Capture the cell that displays the provided text and extract its [x, y] central coordinate. 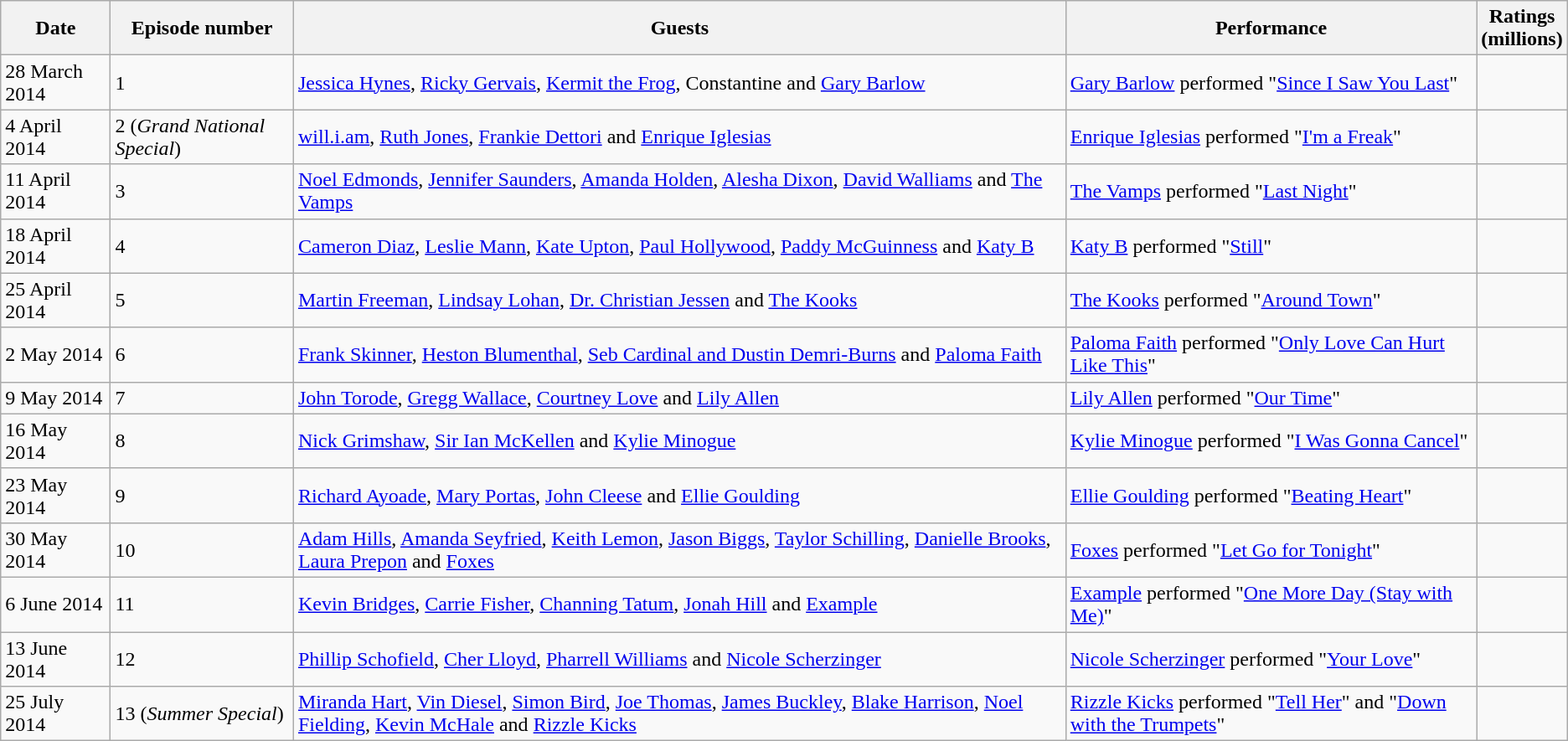
Kylie Minogue performed "I Was Gonna Cancel" [1271, 440]
Gary Barlow performed "Since I Saw You Last" [1271, 82]
Noel Edmonds, Jennifer Saunders, Amanda Holden, Alesha Dixon, David Walliams and The Vamps [679, 191]
Episode number [203, 28]
9 [203, 496]
25 April 2014 [55, 300]
7 [203, 398]
6 June 2014 [55, 605]
Foxes performed "Let Go for Tonight" [1271, 549]
Enrique Iglesias performed "I'm a Freak" [1271, 137]
13 (Summer Special) [203, 713]
11 [203, 605]
28 March 2014 [55, 82]
6 [203, 355]
Rizzle Kicks performed "Tell Her" and "Down with the Trumpets" [1271, 713]
23 May 2014 [55, 496]
5 [203, 300]
16 May 2014 [55, 440]
Nick Grimshaw, Sir Ian McKellen and Kylie Minogue [679, 440]
Frank Skinner, Heston Blumenthal, Seb Cardinal and Dustin Demri-Burns and Paloma Faith [679, 355]
Martin Freeman, Lindsay Lohan, Dr. Christian Jessen and The Kooks [679, 300]
Example performed "One More Day (Stay with Me)" [1271, 605]
Nicole Scherzinger performed "Your Love" [1271, 658]
Ellie Goulding performed "Beating Heart" [1271, 496]
Ratings(millions) [1522, 28]
The Kooks performed "Around Town" [1271, 300]
18 April 2014 [55, 246]
4 [203, 246]
Katy B performed "Still" [1271, 246]
3 [203, 191]
10 [203, 549]
2 (Grand National Special) [203, 137]
will.i.am, Ruth Jones, Frankie Dettori and Enrique Iglesias [679, 137]
Date [55, 28]
Paloma Faith performed "Only Love Can Hurt Like This" [1271, 355]
Adam Hills, Amanda Seyfried, Keith Lemon, Jason Biggs, Taylor Schilling, Danielle Brooks, Laura Prepon and Foxes [679, 549]
Performance [1271, 28]
Jessica Hynes, Ricky Gervais, Kermit the Frog, Constantine and Gary Barlow [679, 82]
Richard Ayoade, Mary Portas, John Cleese and Ellie Goulding [679, 496]
12 [203, 658]
1 [203, 82]
Cameron Diaz, Leslie Mann, Kate Upton, Paul Hollywood, Paddy McGuinness and Katy B [679, 246]
2 May 2014 [55, 355]
John Torode, Gregg Wallace, Courtney Love and Lily Allen [679, 398]
Phillip Schofield, Cher Lloyd, Pharrell Williams and Nicole Scherzinger [679, 658]
Kevin Bridges, Carrie Fisher, Channing Tatum, Jonah Hill and Example [679, 605]
30 May 2014 [55, 549]
25 July 2014 [55, 713]
11 April 2014 [55, 191]
4 April 2014 [55, 137]
Guests [679, 28]
8 [203, 440]
Miranda Hart, Vin Diesel, Simon Bird, Joe Thomas, James Buckley, Blake Harrison, Noel Fielding, Kevin McHale and Rizzle Kicks [679, 713]
9 May 2014 [55, 398]
13 June 2014 [55, 658]
The Vamps performed "Last Night" [1271, 191]
Lily Allen performed "Our Time" [1271, 398]
